Find where the given text appears and provide that cell's center as (x, y) coordinate. 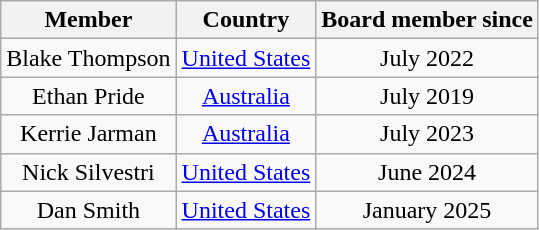
July 2022 (428, 58)
Kerrie Jarman (88, 134)
Nick Silvestri (88, 172)
Board member since (428, 20)
Ethan Pride (88, 96)
July 2019 (428, 96)
Dan Smith (88, 210)
Blake Thompson (88, 58)
June 2024 (428, 172)
Country (246, 20)
Member (88, 20)
January 2025 (428, 210)
July 2023 (428, 134)
